Scan for the cell matching the given text and deliver its (x, y) coordinate at center. 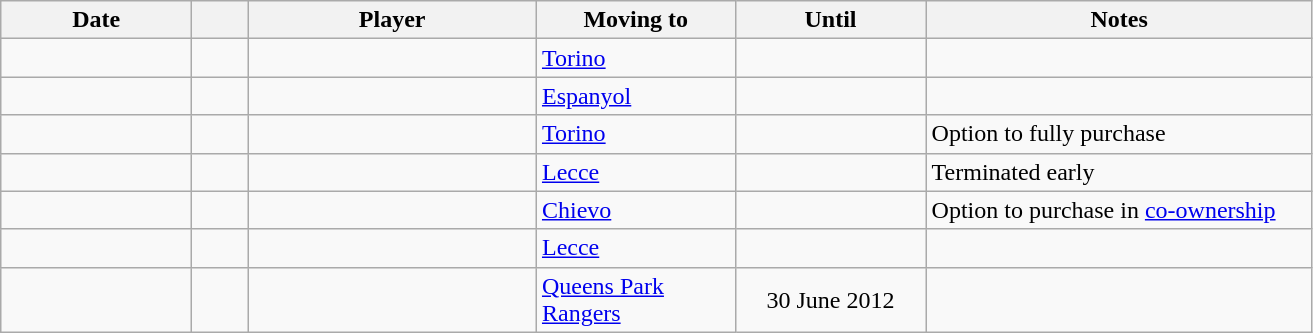
Player (392, 20)
30 June 2012 (830, 300)
Notes (1119, 20)
Option to fully purchase (1119, 134)
Chievo (636, 210)
Moving to (636, 20)
Option to purchase in co-ownership (1119, 210)
Queens Park Rangers (636, 300)
Date (96, 20)
Espanyol (636, 96)
Terminated early (1119, 172)
Until (830, 20)
